Return [x, y] of the center of cell containing provided text 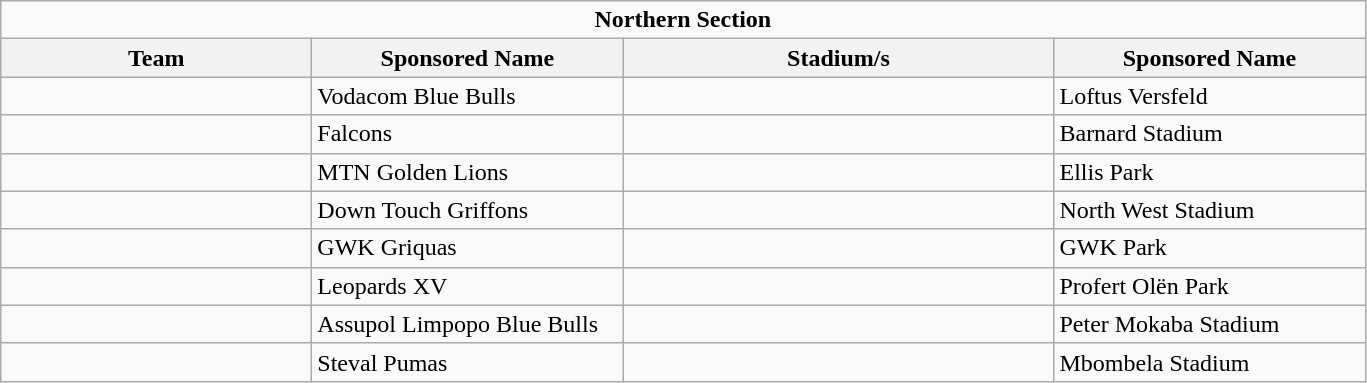
Stadium/s [838, 58]
North West Stadium [1210, 210]
Leopards XV [468, 286]
Down Touch Griffons [468, 210]
Profert Olën Park [1210, 286]
Steval Pumas [468, 362]
Mbombela Stadium [1210, 362]
Barnard Stadium [1210, 134]
Peter Mokaba Stadium [1210, 324]
Falcons [468, 134]
Vodacom Blue Bulls [468, 96]
MTN Golden Lions [468, 172]
Loftus Versfeld [1210, 96]
Ellis Park [1210, 172]
Northern Section [683, 20]
GWK Griquas [468, 248]
Team [156, 58]
Assupol Limpopo Blue Bulls [468, 324]
GWK Park [1210, 248]
